Identify which cell holds the provided text, then report its (x, y) central coordinate. 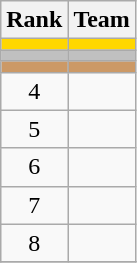
Team (102, 20)
6 (34, 167)
7 (34, 205)
8 (34, 243)
5 (34, 129)
4 (34, 91)
Rank (34, 20)
